Capture the cell that displays the provided text and extract its [X, Y] central coordinate. 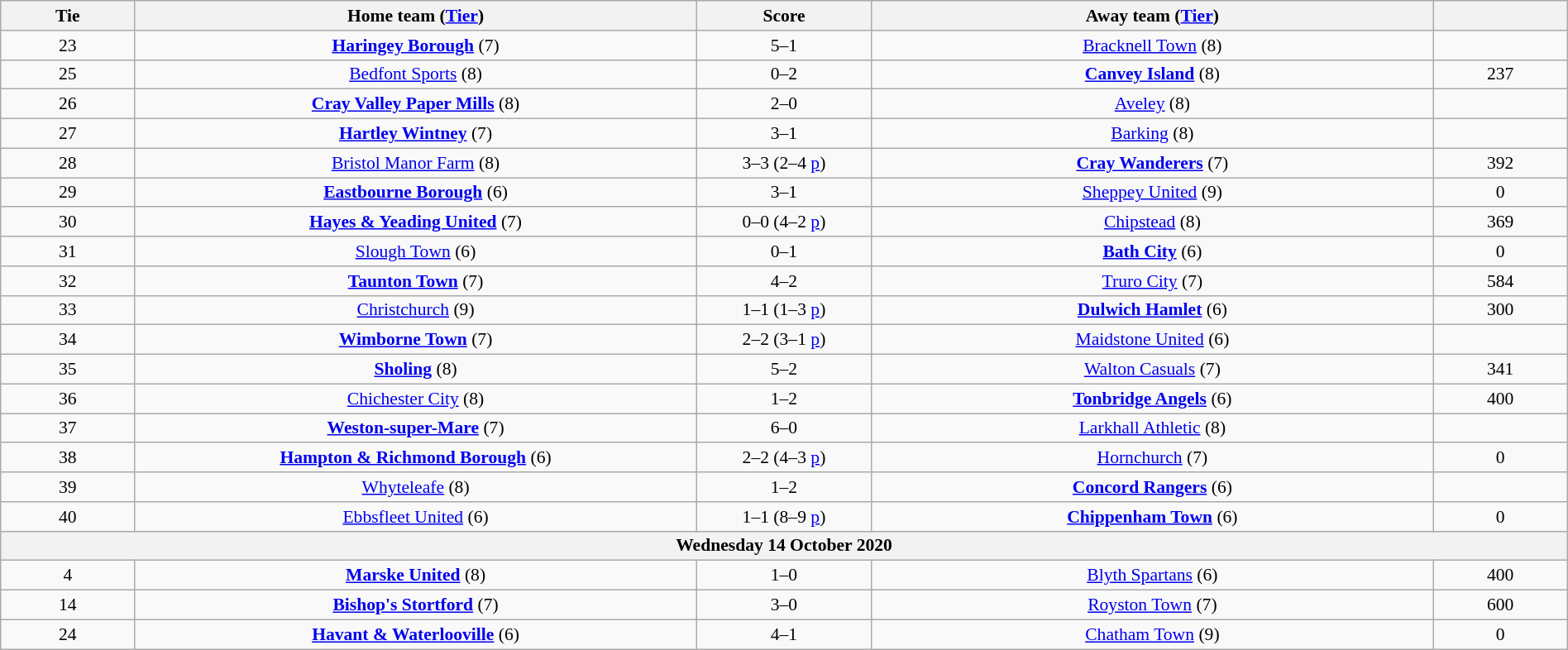
26 [68, 104]
1–0 [784, 576]
Maidstone United (6) [1153, 340]
392 [1500, 163]
341 [1500, 370]
Weston-super-Mare (7) [415, 428]
Marske United (8) [415, 576]
4 [68, 576]
32 [68, 281]
Hartley Wintney (7) [415, 134]
37 [68, 428]
3–0 [784, 605]
29 [68, 193]
369 [1500, 222]
34 [68, 340]
27 [68, 134]
Canvey Island (8) [1153, 74]
Cray Wanderers (7) [1153, 163]
Chatham Town (9) [1153, 634]
3–3 (2–4 p) [784, 163]
Haringey Borough (7) [415, 45]
Away team (Tier) [1153, 16]
600 [1500, 605]
Wednesday 14 October 2020 [784, 546]
36 [68, 399]
14 [68, 605]
Sheppey United (9) [1153, 193]
39 [68, 487]
Bishop's Stortford (7) [415, 605]
Cray Valley Paper Mills (8) [415, 104]
Blyth Spartans (6) [1153, 576]
Dulwich Hamlet (6) [1153, 310]
4–2 [784, 281]
33 [68, 310]
584 [1500, 281]
5–2 [784, 370]
Chichester City (8) [415, 399]
Ebbsfleet United (6) [415, 517]
35 [68, 370]
30 [68, 222]
1–1 (8–9 p) [784, 517]
Truro City (7) [1153, 281]
Hayes & Yeading United (7) [415, 222]
Score [784, 16]
Aveley (8) [1153, 104]
237 [1500, 74]
Chippenham Town (6) [1153, 517]
0–2 [784, 74]
6–0 [784, 428]
25 [68, 74]
24 [68, 634]
Bath City (6) [1153, 251]
4–1 [784, 634]
40 [68, 517]
Bristol Manor Farm (8) [415, 163]
Taunton Town (7) [415, 281]
31 [68, 251]
Sholing (8) [415, 370]
2–2 (3–1 p) [784, 340]
300 [1500, 310]
1–1 (1–3 p) [784, 310]
2–2 (4–3 p) [784, 458]
5–1 [784, 45]
Concord Rangers (6) [1153, 487]
Walton Casuals (7) [1153, 370]
Chipstead (8) [1153, 222]
0–0 (4–2 p) [784, 222]
Bedfont Sports (8) [415, 74]
38 [68, 458]
Royston Town (7) [1153, 605]
Barking (8) [1153, 134]
Slough Town (6) [415, 251]
23 [68, 45]
Christchurch (9) [415, 310]
Whyteleafe (8) [415, 487]
Tonbridge Angels (6) [1153, 399]
Hornchurch (7) [1153, 458]
Havant & Waterlooville (6) [415, 634]
0–1 [784, 251]
2–0 [784, 104]
28 [68, 163]
Tie [68, 16]
Hampton & Richmond Borough (6) [415, 458]
Wimborne Town (7) [415, 340]
Home team (Tier) [415, 16]
Larkhall Athletic (8) [1153, 428]
Eastbourne Borough (6) [415, 193]
Bracknell Town (8) [1153, 45]
